Capture the cell that displays the provided text and extract its (x, y) central coordinate. 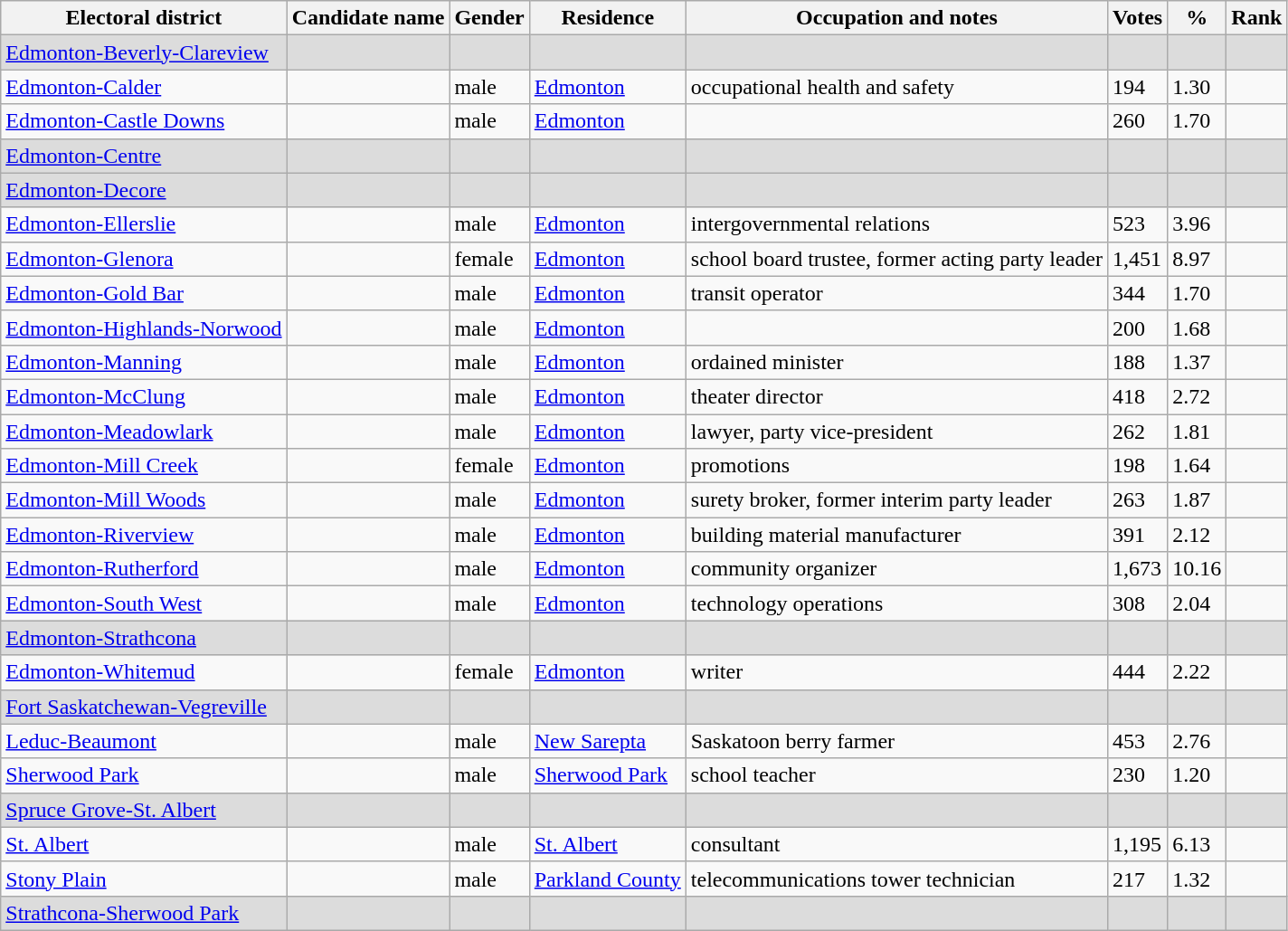
Saskatoon berry farmer (896, 741)
1.68 (1198, 328)
418 (1138, 396)
ordained minister (896, 362)
Edmonton-Strathcona (144, 638)
1.32 (1198, 879)
1.30 (1198, 87)
Gender (489, 18)
Rank (1257, 18)
194 (1138, 87)
Edmonton-Gold Bar (144, 293)
Fort Saskatchewan-Vegreville (144, 707)
intergovernmental relations (896, 224)
Votes (1138, 18)
Edmonton-Meadowlark (144, 432)
consultant (896, 844)
308 (1138, 603)
Edmonton-Castle Downs (144, 121)
1.87 (1198, 500)
Candidate name (368, 18)
8.97 (1198, 259)
3.96 (1198, 224)
391 (1138, 535)
Edmonton-Whitemud (144, 672)
344 (1138, 293)
Edmonton-Mill Creek (144, 466)
Edmonton-Highlands-Norwood (144, 328)
263 (1138, 500)
transit operator (896, 293)
10.16 (1198, 569)
217 (1138, 879)
1.37 (1198, 362)
building material manufacturer (896, 535)
Spruce Grove-St. Albert (144, 810)
Leduc-Beaumont (144, 741)
200 (1138, 328)
Edmonton-Riverview (144, 535)
school board trustee, former acting party leader (896, 259)
writer (896, 672)
1.81 (1198, 432)
technology operations (896, 603)
Residence (608, 18)
198 (1138, 466)
surety broker, former interim party leader (896, 500)
Edmonton-Decore (144, 190)
theater director (896, 396)
2.76 (1198, 741)
promotions (896, 466)
% (1198, 18)
260 (1138, 121)
1,195 (1138, 844)
453 (1138, 741)
2.12 (1198, 535)
Edmonton-Mill Woods (144, 500)
2.72 (1198, 396)
telecommunications tower technician (896, 879)
New Sarepta (608, 741)
Edmonton-South West (144, 603)
Parkland County (608, 879)
1.64 (1198, 466)
188 (1138, 362)
Edmonton-Centre (144, 156)
Edmonton-Calder (144, 87)
230 (1138, 775)
Edmonton-Manning (144, 362)
occupational health and safety (896, 87)
Stony Plain (144, 879)
6.13 (1198, 844)
school teacher (896, 775)
Edmonton-Glenora (144, 259)
1,673 (1138, 569)
262 (1138, 432)
Edmonton-McClung (144, 396)
2.22 (1198, 672)
Occupation and notes (896, 18)
1,451 (1138, 259)
community organizer (896, 569)
Edmonton-Ellerslie (144, 224)
lawyer, party vice-president (896, 432)
523 (1138, 224)
Edmonton-Beverly-Clareview (144, 52)
2.04 (1198, 603)
444 (1138, 672)
1.20 (1198, 775)
Edmonton-Rutherford (144, 569)
Electoral district (144, 18)
Strathcona-Sherwood Park (144, 913)
